Identify which cell holds the provided text, then report its [x, y] central coordinate. 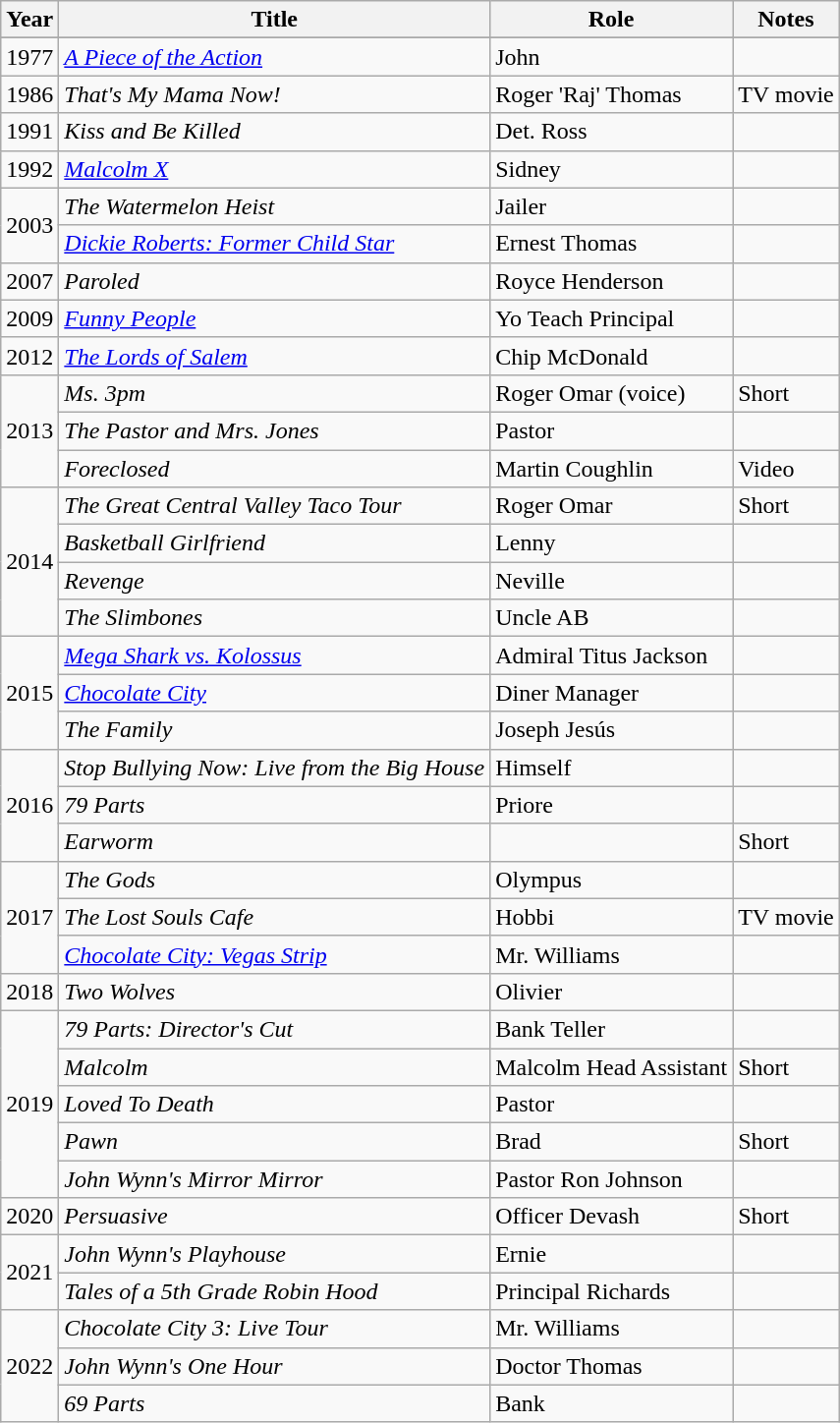
Neville [611, 581]
Pawn [275, 1142]
Yo Teach Principal [611, 318]
The Family [275, 730]
Uncle AB [611, 618]
Tales of a 5th Grade Robin Hood [275, 1291]
Sidney [611, 169]
Roger Omar (voice) [611, 393]
Himself [611, 768]
2020 [29, 1217]
2015 [29, 693]
Chocolate City: Vegas Strip [275, 954]
Malcolm Head Assistant [611, 1066]
Malcolm X [275, 169]
Mega Shark vs. Kolossus [275, 655]
2003 [29, 225]
Roger 'Raj' Thomas [611, 94]
Two Wolves [275, 992]
Roger Omar [611, 506]
1977 [29, 57]
Joseph Jesús [611, 730]
1986 [29, 94]
2014 [29, 562]
Bank [611, 1403]
Hobbi [611, 917]
2019 [29, 1104]
Pastor Ron Johnson [611, 1179]
2017 [29, 917]
Chip McDonald [611, 356]
The Watermelon Heist [275, 206]
Ms. 3pm [275, 393]
Kiss and Be Killed [275, 132]
Title [275, 20]
69 Parts [275, 1403]
Malcolm [275, 1066]
Dickie Roberts: Former Child Star [275, 244]
2013 [29, 430]
Doctor Thomas [611, 1366]
2009 [29, 318]
2021 [29, 1273]
Officer Devash [611, 1217]
John Wynn's One Hour [275, 1366]
The Pastor and Mrs. Jones [275, 430]
1992 [29, 169]
Lenny [611, 543]
Diner Manager [611, 693]
Principal Richards [611, 1291]
Martin Coughlin [611, 469]
Role [611, 20]
Ernie [611, 1254]
Loved To Death [275, 1105]
79 Parts [275, 805]
2012 [29, 356]
79 Parts: Director's Cut [275, 1029]
Bank Teller [611, 1029]
1991 [29, 132]
Olivier [611, 992]
Royce Henderson [611, 281]
Paroled [275, 281]
Admiral Titus Jackson [611, 655]
Priore [611, 805]
Earworm [275, 842]
Olympus [611, 880]
Jailer [611, 206]
The Lords of Salem [275, 356]
2007 [29, 281]
The Slimbones [275, 618]
2016 [29, 805]
2018 [29, 992]
Stop Bullying Now: Live from the Big House [275, 768]
A Piece of the Action [275, 57]
Det. Ross [611, 132]
Persuasive [275, 1217]
Notes [786, 20]
John [611, 57]
2022 [29, 1366]
The Gods [275, 880]
Foreclosed [275, 469]
John Wynn's Playhouse [275, 1254]
Year [29, 20]
Basketball Girlfriend [275, 543]
John Wynn's Mirror Mirror [275, 1179]
Chocolate City [275, 693]
That's My Mama Now! [275, 94]
Funny People [275, 318]
Chocolate City 3: Live Tour [275, 1329]
Video [786, 469]
Brad [611, 1142]
Ernest Thomas [611, 244]
Revenge [275, 581]
The Lost Souls Cafe [275, 917]
The Great Central Valley Taco Tour [275, 506]
